Capture the cell that displays the provided text and extract its [x, y] central coordinate. 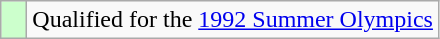
Qualified for the 1992 Summer Olympics [233, 20]
